Determine the (x, y) coordinate at the center of the cell enclosing the given text.  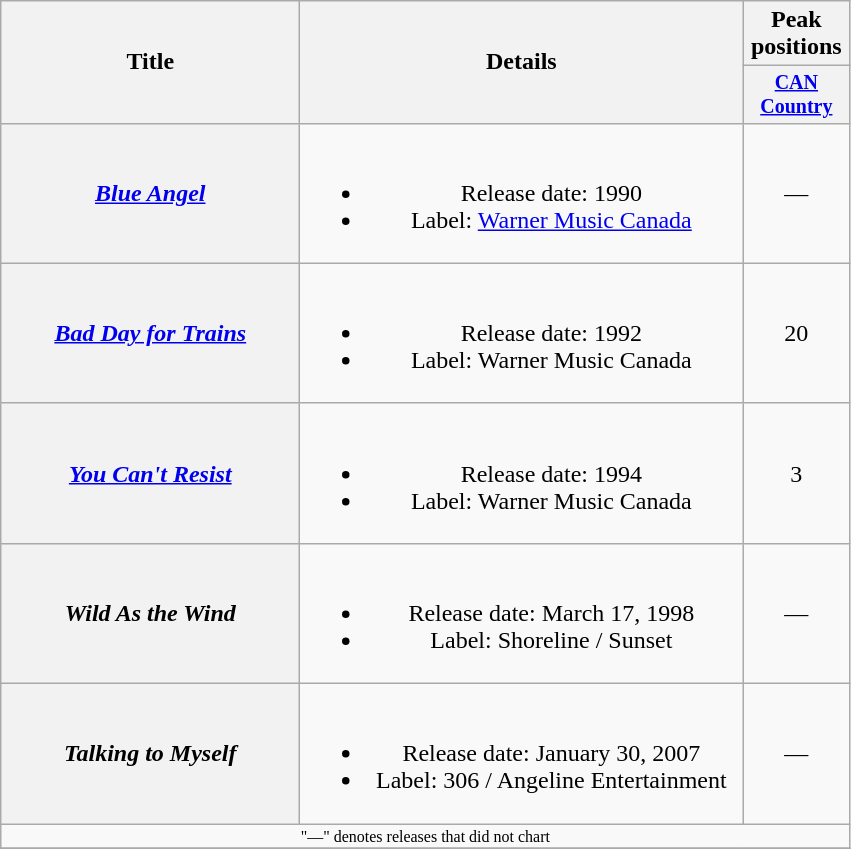
3 (796, 473)
20 (796, 333)
Peakpositions (796, 34)
Bad Day for Trains (150, 333)
"—" denotes releases that did not chart (426, 836)
Details (522, 62)
Release date: March 17, 1998Label: Shoreline / Sunset (522, 613)
Wild As the Wind (150, 613)
Blue Angel (150, 193)
Release date: January 30, 2007Label: 306 / Angeline Entertainment (522, 754)
Release date: 1990Label: Warner Music Canada (522, 193)
Release date: 1994Label: Warner Music Canada (522, 473)
You Can't Resist (150, 473)
CAN Country (796, 94)
Release date: 1992Label: Warner Music Canada (522, 333)
Title (150, 62)
Talking to Myself (150, 754)
